Output the [x, y] coordinate of the center of the cell containing the given text.  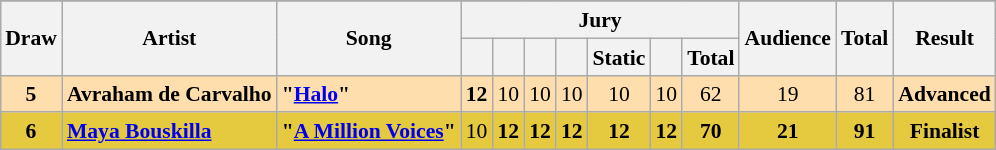
70 [710, 132]
Artist [170, 38]
Jury [600, 20]
Result [944, 38]
Avraham de Carvalho [170, 94]
Advanced [944, 94]
Static [620, 56]
Finalist [944, 132]
62 [710, 94]
Draw [31, 38]
21 [787, 132]
Song [369, 38]
Maya Bouskilla [170, 132]
5 [31, 94]
19 [787, 94]
91 [864, 132]
81 [864, 94]
6 [31, 132]
"A Million Voices" [369, 132]
"Halo" [369, 94]
Audience [787, 38]
